Provide the (x, y) coordinate of the cell's center where the given text is located.  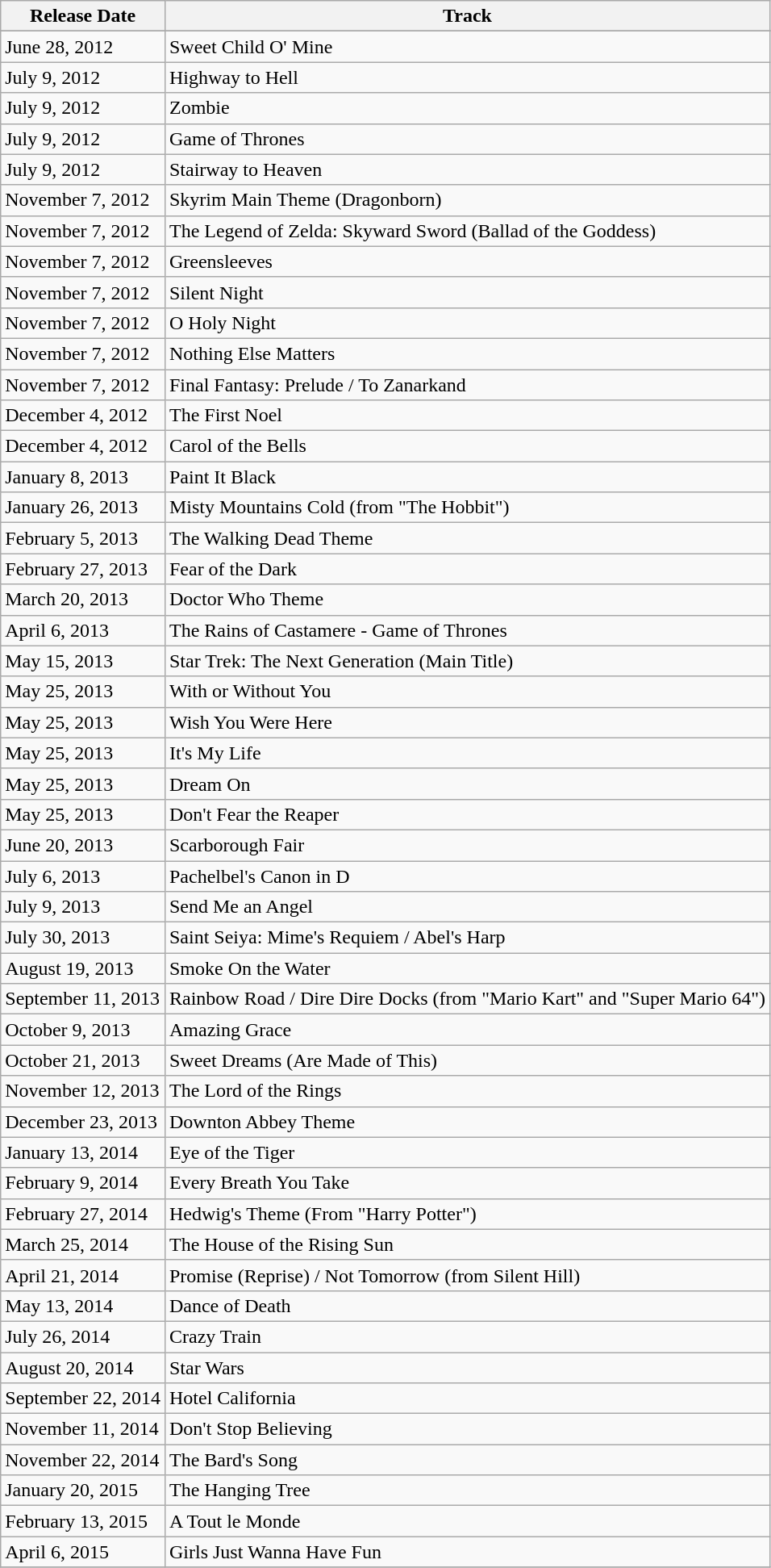
January 20, 2015 (83, 1491)
March 20, 2013 (83, 600)
The Hanging Tree (467, 1491)
Highway to Hell (467, 77)
Zombie (467, 108)
July 6, 2013 (83, 876)
Scarborough Fair (467, 845)
Don't Fear the Reaper (467, 814)
Final Fantasy: Prelude / To Zanarkand (467, 385)
The House of the Rising Sun (467, 1244)
February 13, 2015 (83, 1521)
Star Wars (467, 1368)
Don't Stop Believing (467, 1429)
With or Without You (467, 692)
May 15, 2013 (83, 661)
April 6, 2013 (83, 630)
June 28, 2012 (83, 47)
Sweet Child O' Mine (467, 47)
Nothing Else Matters (467, 353)
A Tout le Monde (467, 1521)
Dream On (467, 784)
The Bard's Song (467, 1460)
February 27, 2013 (83, 569)
The First Noel (467, 416)
June 20, 2013 (83, 845)
January 26, 2013 (83, 508)
Every Breath You Take (467, 1183)
August 19, 2013 (83, 968)
Saint Seiya: Mime's Requiem / Abel's Harp (467, 938)
Paint It Black (467, 477)
February 5, 2013 (83, 538)
September 11, 2013 (83, 999)
October 9, 2013 (83, 1030)
Eye of the Tiger (467, 1152)
Hedwig's Theme (From "Harry Potter") (467, 1214)
Carol of the Bells (467, 446)
July 30, 2013 (83, 938)
Pachelbel's Canon in D (467, 876)
November 12, 2013 (83, 1091)
November 11, 2014 (83, 1429)
November 22, 2014 (83, 1460)
Fear of the Dark (467, 569)
Greensleeves (467, 261)
O Holy Night (467, 323)
Wish You Were Here (467, 722)
Send Me an Angel (467, 907)
Track (467, 16)
Promise (Reprise) / Not Tomorrow (from Silent Hill) (467, 1275)
April 6, 2015 (83, 1552)
The Rains of Castamere - Game of Thrones (467, 630)
Downton Abbey Theme (467, 1122)
February 27, 2014 (83, 1214)
September 22, 2014 (83, 1399)
July 26, 2014 (83, 1336)
February 9, 2014 (83, 1183)
Misty Mountains Cold (from "The Hobbit") (467, 508)
Skyrim Main Theme (Dragonborn) (467, 200)
Star Trek: The Next Generation (Main Title) (467, 661)
January 13, 2014 (83, 1152)
Release Date (83, 16)
October 21, 2013 (83, 1060)
May 13, 2014 (83, 1306)
August 20, 2014 (83, 1368)
Stairway to Heaven (467, 169)
July 9, 2013 (83, 907)
Game of Thrones (467, 139)
Sweet Dreams (Are Made of This) (467, 1060)
March 25, 2014 (83, 1244)
Girls Just Wanna Have Fun (467, 1552)
Doctor Who Theme (467, 600)
December 23, 2013 (83, 1122)
January 8, 2013 (83, 477)
Silent Night (467, 292)
Hotel California (467, 1399)
The Legend of Zelda: Skyward Sword (Ballad of the Goddess) (467, 231)
The Lord of the Rings (467, 1091)
Crazy Train (467, 1336)
Dance of Death (467, 1306)
The Walking Dead Theme (467, 538)
April 21, 2014 (83, 1275)
Amazing Grace (467, 1030)
Rainbow Road / Dire Dire Docks (from "Mario Kart" and "Super Mario 64") (467, 999)
It's My Life (467, 753)
Smoke On the Water (467, 968)
